Locate the cell with the specified text and output its [x, y] center coordinate. 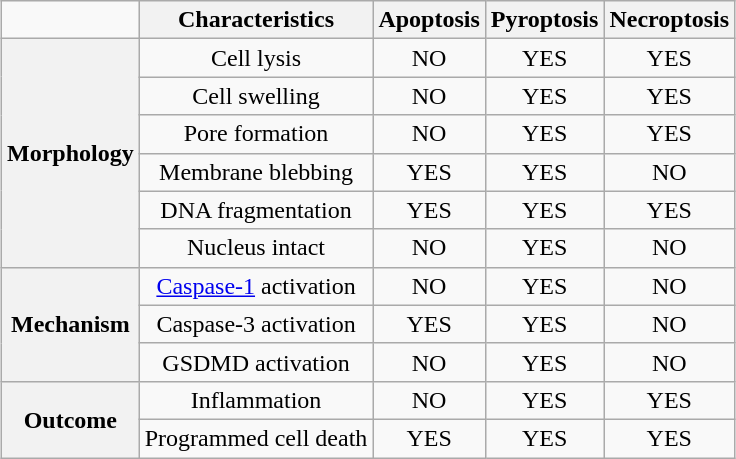
Membrane blebbing [256, 172]
Inflammation [256, 400]
Programmed cell death [256, 438]
Nucleus intact [256, 248]
Pore formation [256, 134]
Morphology [70, 153]
Cell lysis [256, 58]
Necroptosis [670, 20]
Pyroptosis [544, 20]
Mechanism [70, 324]
GSDMD activation [256, 362]
Caspase-3 activation [256, 324]
Caspase-1 activation [256, 286]
Apoptosis [429, 20]
Outcome [70, 419]
DNA fragmentation [256, 210]
Cell swelling [256, 96]
Characteristics [256, 20]
